Identify which cell holds the provided text, then report its [x, y] central coordinate. 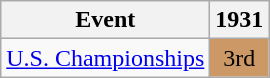
3rd [240, 58]
Event [106, 20]
1931 [240, 20]
U.S. Championships [106, 58]
